Determine the [X, Y] coordinate at the center of the cell enclosing the given text.  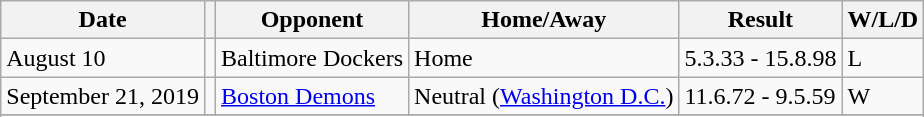
Home/Away [544, 20]
Date [103, 20]
W/L/D [883, 20]
Neutral (Washington D.C.) [544, 96]
Home [544, 58]
Result [760, 20]
W [883, 96]
Baltimore Dockers [312, 58]
September 21, 2019 [103, 96]
Boston Demons [312, 96]
L [883, 58]
5.3.33 - 15.8.98 [760, 58]
Opponent [312, 20]
August 10 [103, 58]
11.6.72 - 9.5.59 [760, 96]
